For the text-containing cell, return its midpoint in [x, y] coordinate format. 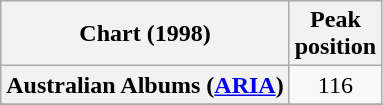
Chart (1998) [145, 34]
Peak position [335, 34]
116 [335, 85]
Australian Albums (ARIA) [145, 85]
